Output the (X, Y) coordinate of the center of the cell containing the given text.  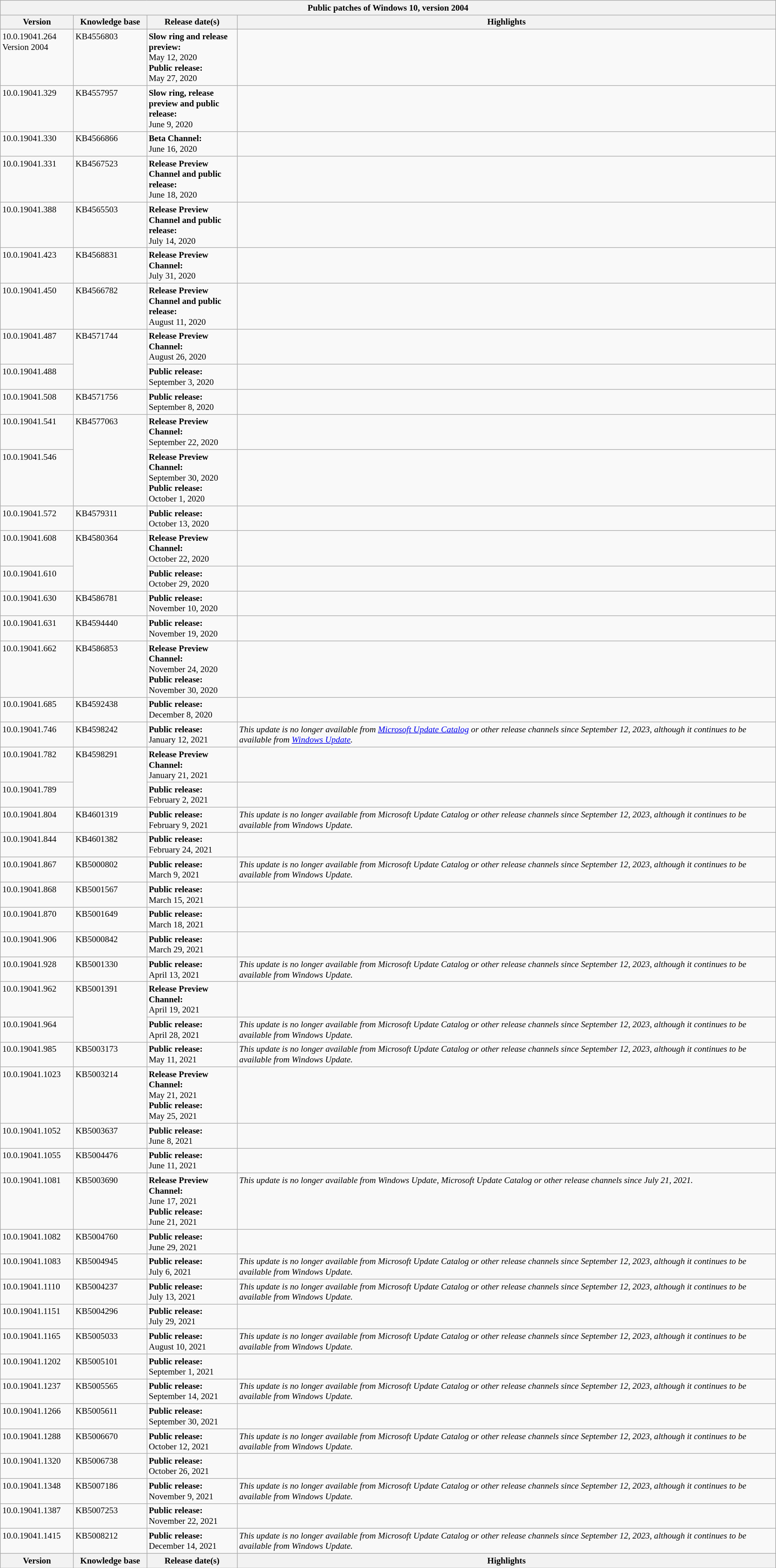
KB5003690 (111, 1201)
Public release:August 10, 2021 (192, 1342)
Release Preview Channel:November 24, 2020Public release:November 30, 2020 (192, 669)
Public release:November 9, 2021 (192, 1491)
10.0.19041.662 (37, 669)
10.0.19041.572 (37, 518)
10.0.19041.631 (37, 628)
10.0.19041.962 (37, 999)
10.0.19041.508 (37, 402)
KB5001330 (111, 970)
Public release:September 1, 2021 (192, 1366)
10.0.19041.1110 (37, 1292)
Public release:October 12, 2021 (192, 1441)
KB5003637 (111, 1136)
Public release:December 14, 2021 (192, 1541)
KB4568831 (111, 265)
10.0.19041.870 (37, 920)
KB4566782 (111, 306)
Public release:September 14, 2021 (192, 1392)
Public release:March 18, 2021 (192, 920)
10.0.19041.906 (37, 944)
10.0.19041.1082 (37, 1242)
10.0.19041.1415 (37, 1541)
KB4556803 (111, 57)
Public release:June 11, 2021 (192, 1161)
KB5006670 (111, 1441)
10.0.19041.1348 (37, 1491)
KB5003173 (111, 1055)
Release Preview Channel and public release:August 11, 2020 (192, 306)
10.0.19041.928 (37, 970)
Public release:November 19, 2020 (192, 628)
Public release:November 10, 2020 (192, 604)
10.0.19041.1288 (37, 1441)
Public release:October 29, 2020 (192, 578)
KB5001567 (111, 894)
KB4557957 (111, 108)
10.0.19041.330 (37, 144)
Public release:May 11, 2021 (192, 1055)
KB5007186 (111, 1491)
KB5000802 (111, 870)
KB4586853 (111, 669)
KB4594440 (111, 628)
10.0.19041.329 (37, 108)
KB4580364 (111, 560)
Release Preview Channel:June 17, 2021Public release:June 21, 2021 (192, 1201)
10.0.19041.789 (37, 794)
Public release:December 8, 2020 (192, 709)
10.0.19041.541 (37, 432)
KB5000842 (111, 944)
10.0.19041.331 (37, 179)
Public release:July 13, 2021 (192, 1292)
KB4601319 (111, 820)
KB4586781 (111, 604)
KB5006738 (111, 1466)
Public release:February 2, 2021 (192, 794)
10.0.19041.264Version 2004 (37, 57)
KB5004476 (111, 1161)
KB4579311 (111, 518)
This update is no longer available from Windows Update, Microsoft Update Catalog or other release channels since July 21, 2021. (507, 1201)
Slow ring and release preview:May 12, 2020Public release:May 27, 2020 (192, 57)
10.0.19041.608 (37, 548)
10.0.19041.610 (37, 578)
KB5004760 (111, 1242)
KB5004237 (111, 1292)
Release Preview Channel:April 19, 2021 (192, 999)
10.0.19041.867 (37, 870)
10.0.19041.1052 (37, 1136)
Public release:April 28, 2021 (192, 1029)
KB5005611 (111, 1416)
10.0.19041.450 (37, 306)
KB5001649 (111, 920)
Public release:April 13, 2021 (192, 970)
10.0.19041.746 (37, 735)
Release Preview Channel:May 21, 2021Public release:May 25, 2021 (192, 1095)
10.0.19041.423 (37, 265)
10.0.19041.964 (37, 1029)
Public release:October 13, 2020 (192, 518)
10.0.19041.868 (37, 894)
KB5008212 (111, 1541)
10.0.19041.1320 (37, 1466)
Release Preview Channel:August 26, 2020 (192, 346)
10.0.19041.985 (37, 1055)
10.0.19041.685 (37, 709)
Public release:November 22, 2021 (192, 1516)
KB4592438 (111, 709)
KB4571756 (111, 402)
Release Preview Channel:September 22, 2020 (192, 432)
Beta Channel:June 16, 2020 (192, 144)
Public patches of Windows 10, version 2004 (388, 7)
Public release:March 9, 2021 (192, 870)
10.0.19041.488 (37, 377)
KB5003214 (111, 1095)
10.0.19041.546 (37, 478)
10.0.19041.1023 (37, 1095)
KB4598291 (111, 777)
KB5005101 (111, 1366)
10.0.19041.1202 (37, 1366)
10.0.19041.1055 (37, 1161)
Release Preview Channel:July 31, 2020 (192, 265)
Release Preview Channel:September 30, 2020Public release:October 1, 2020 (192, 478)
Public release:March 29, 2021 (192, 944)
Release Preview Channel and public release:June 18, 2020 (192, 179)
10.0.19041.782 (37, 765)
10.0.19041.1165 (37, 1342)
Public release:September 30, 2021 (192, 1416)
Release Preview Channel:October 22, 2020 (192, 548)
KB4566866 (111, 144)
10.0.19041.1266 (37, 1416)
Slow ring, release preview and public release:June 9, 2020 (192, 108)
KB4567523 (111, 179)
Public release:October 26, 2021 (192, 1466)
10.0.19041.1151 (37, 1316)
10.0.19041.487 (37, 346)
KB5001391 (111, 1012)
Public release:September 8, 2020 (192, 402)
10.0.19041.804 (37, 820)
Public release:July 6, 2021 (192, 1267)
10.0.19041.1387 (37, 1516)
10.0.19041.1081 (37, 1201)
KB5005033 (111, 1342)
Public release:March 15, 2021 (192, 894)
KB5005565 (111, 1392)
KB4601382 (111, 844)
Release Preview Channel and public release:July 14, 2020 (192, 225)
10.0.19041.630 (37, 604)
Release Preview Channel:January 21, 2021 (192, 765)
10.0.19041.1083 (37, 1267)
Public release:February 24, 2021 (192, 844)
KB4598242 (111, 735)
KB4571744 (111, 359)
Public release:February 9, 2021 (192, 820)
Public release:September 3, 2020 (192, 377)
KB5004945 (111, 1267)
10.0.19041.388 (37, 225)
Public release:June 8, 2021 (192, 1136)
Public release:July 29, 2021 (192, 1316)
Public release:January 12, 2021 (192, 735)
Public release:June 29, 2021 (192, 1242)
KB5007253 (111, 1516)
KB4577063 (111, 460)
KB5004296 (111, 1316)
KB4565503 (111, 225)
10.0.19041.1237 (37, 1392)
10.0.19041.844 (37, 844)
